Locate the cell with the specified text and output its [x, y] center coordinate. 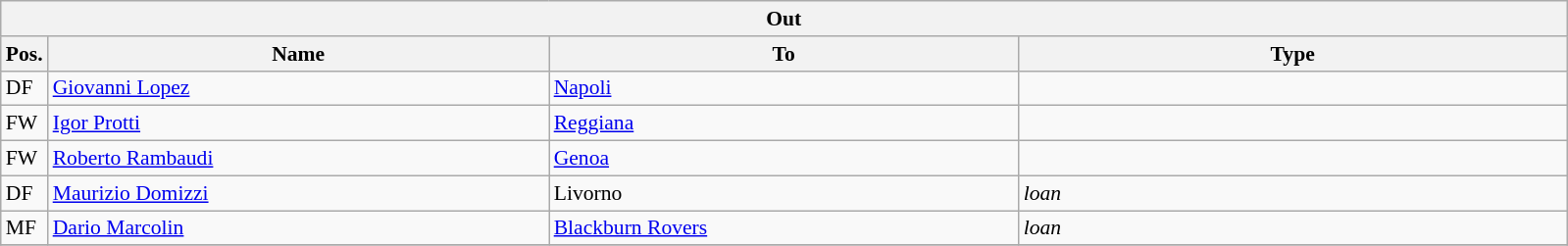
Maurizio Domizzi [298, 193]
Reggiana [784, 123]
Name [298, 54]
MF [25, 228]
Dario Marcolin [298, 228]
Blackburn Rovers [784, 228]
To [784, 54]
Igor Protti [298, 123]
Roberto Rambaudi [298, 159]
Pos. [25, 54]
Type [1292, 54]
Livorno [784, 193]
Genoa [784, 159]
Out [784, 19]
Giovanni Lopez [298, 88]
Napoli [784, 88]
